Capture the cell that displays the provided text and extract its (X, Y) central coordinate. 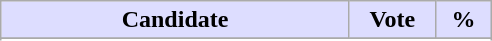
Candidate (176, 20)
Vote (392, 20)
% (463, 20)
